Capture the cell that displays the provided text and extract its [X, Y] central coordinate. 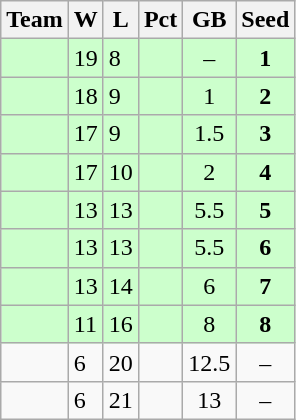
18 [86, 96]
Seed [266, 20]
3 [266, 134]
7 [266, 286]
W [86, 20]
19 [86, 58]
21 [120, 400]
16 [120, 324]
12.5 [210, 362]
5 [266, 210]
Team [35, 20]
20 [120, 362]
4 [266, 172]
10 [120, 172]
11 [86, 324]
14 [120, 286]
Pct [160, 20]
GB [210, 20]
1.5 [210, 134]
L [120, 20]
